Detect which cell encompasses the target text, then output its (X, Y) center coordinate. 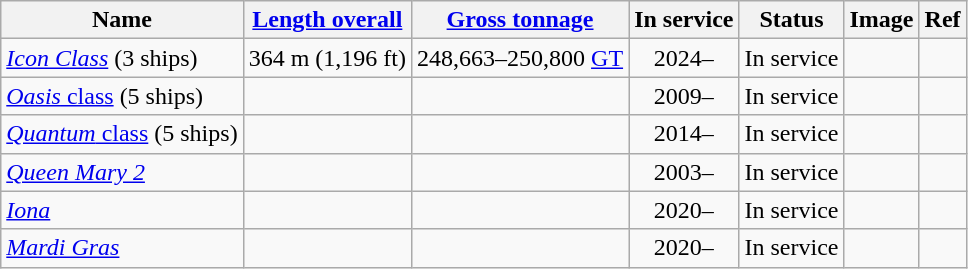
Mardi Gras (122, 248)
Gross tonnage (520, 20)
Ref (942, 20)
Image (882, 20)
Queen Mary 2 (122, 172)
Icon Class (3 ships) (122, 58)
248,663–250,800 GT (520, 58)
2003– (684, 172)
2014– (684, 134)
364 m (1,196 ft) (327, 58)
Iona (122, 210)
2009– (684, 96)
2024– (684, 58)
Name (122, 20)
Oasis class (5 ships) (122, 96)
Status (792, 20)
Quantum class (5 ships) (122, 134)
Length overall (327, 20)
